Scan for the cell matching the given text and deliver its [X, Y] coordinate at center. 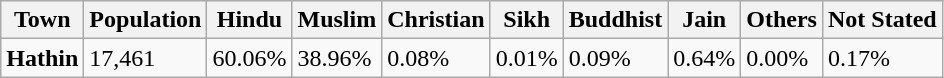
17,461 [146, 58]
Jain [704, 20]
Buddhist [615, 20]
60.06% [250, 58]
Town [42, 20]
Muslim [337, 20]
Hindu [250, 20]
Not Stated [882, 20]
0.00% [782, 58]
Christian [436, 20]
Hathin [42, 58]
0.09% [615, 58]
Population [146, 20]
0.17% [882, 58]
0.64% [704, 58]
0.08% [436, 58]
Sikh [526, 20]
38.96% [337, 58]
Others [782, 20]
0.01% [526, 58]
